Find where the given text appears and provide that cell's center as [x, y] coordinate. 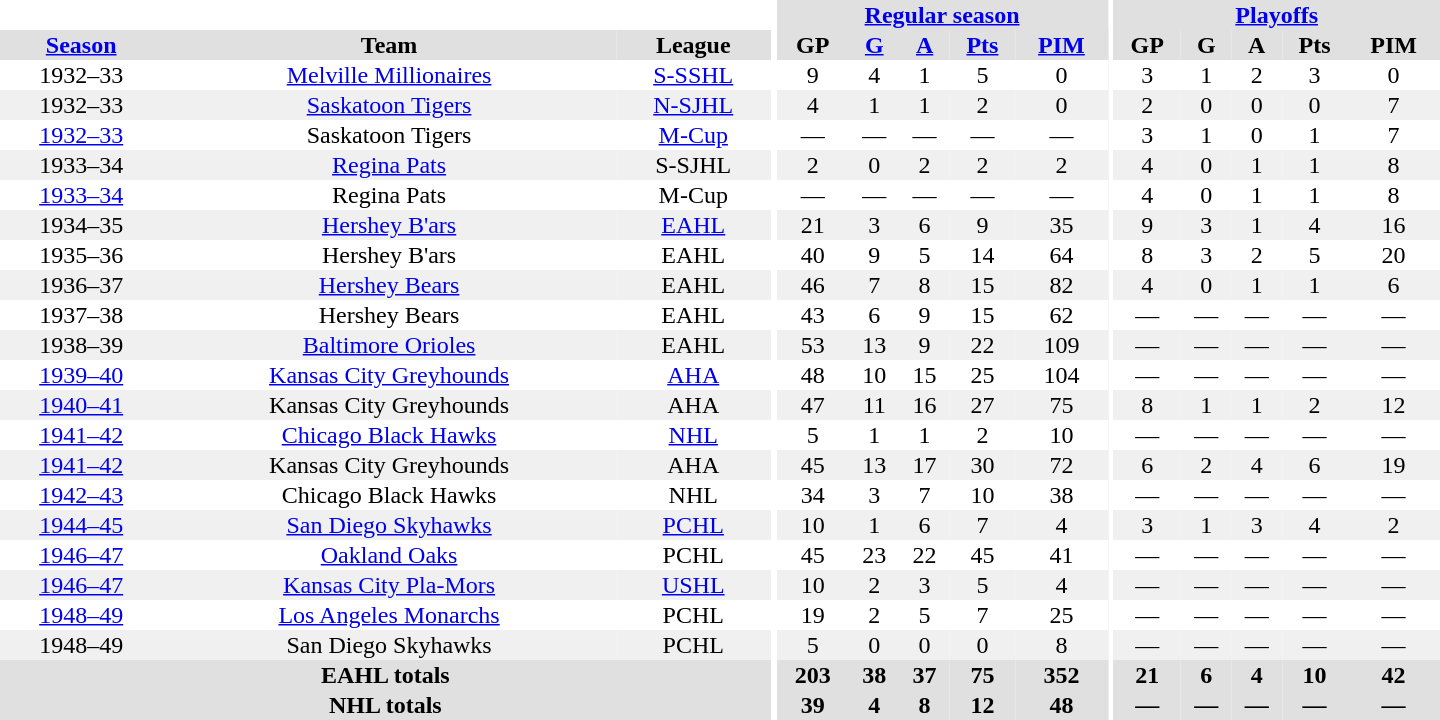
1938–39 [81, 345]
82 [1062, 285]
17 [924, 465]
1940–41 [81, 405]
41 [1062, 555]
35 [1062, 225]
Los Angeles Monarchs [388, 615]
62 [1062, 315]
Kansas City Pla-Mors [388, 585]
37 [924, 675]
14 [982, 255]
Oakland Oaks [388, 555]
64 [1062, 255]
1937–38 [81, 315]
S-SJHL [694, 165]
USHL [694, 585]
1936–37 [81, 285]
1934–35 [81, 225]
46 [812, 285]
53 [812, 345]
Melville Millionaires [388, 75]
47 [812, 405]
N-SJHL [694, 105]
Regular season [942, 15]
352 [1062, 675]
Playoffs [1276, 15]
1944–45 [81, 525]
1942–43 [81, 495]
43 [812, 315]
NHL totals [386, 705]
30 [982, 465]
S-SSHL [694, 75]
Team [388, 45]
104 [1062, 375]
109 [1062, 345]
34 [812, 495]
42 [1394, 675]
EAHL totals [386, 675]
Season [81, 45]
72 [1062, 465]
203 [812, 675]
League [694, 45]
1939–40 [81, 375]
20 [1394, 255]
27 [982, 405]
Baltimore Orioles [388, 345]
39 [812, 705]
1935–36 [81, 255]
40 [812, 255]
23 [874, 555]
11 [874, 405]
